Identify which cell holds the provided text, then report its [x, y] central coordinate. 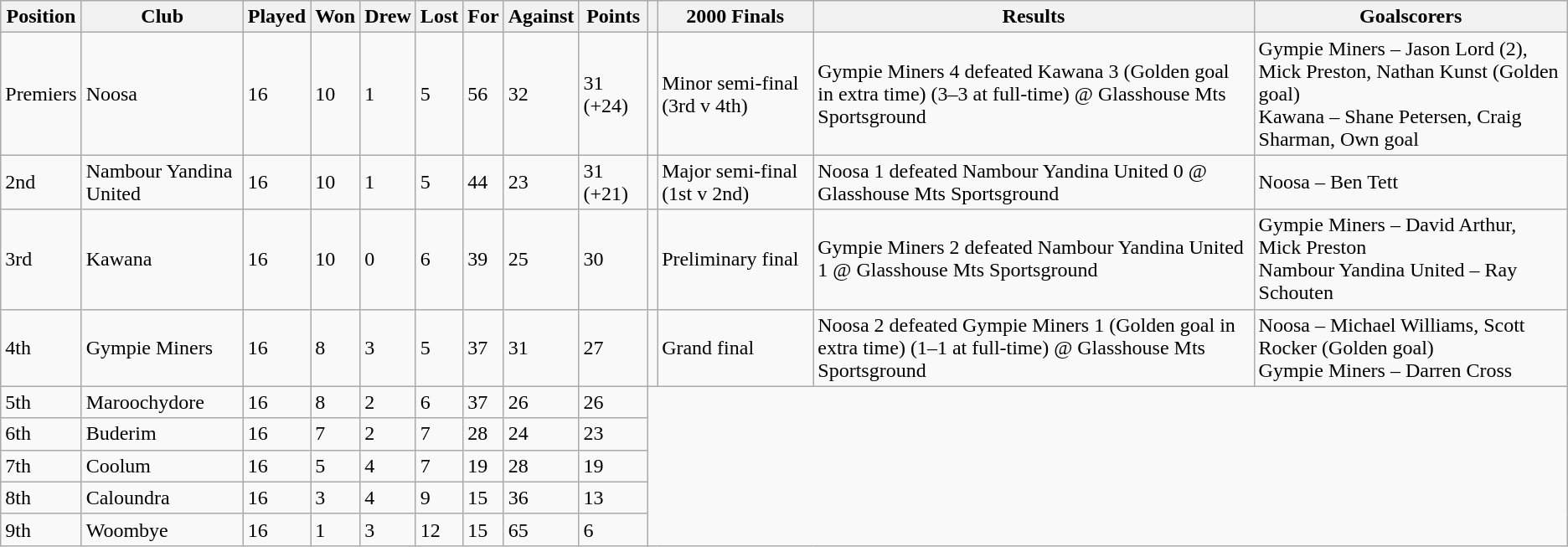
Club [162, 17]
Lost [439, 17]
25 [541, 260]
Noosa 2 defeated Gympie Miners 1 (Golden goal in extra time) (1–1 at full-time) @ Glasshouse Mts Sportsground [1034, 348]
13 [613, 498]
Against [541, 17]
8th [41, 498]
Points [613, 17]
31 (+24) [613, 94]
Noosa – Michael Williams, Scott Rocker (Golden goal)Gympie Miners – Darren Cross [1411, 348]
Noosa 1 defeated Nambour Yandina United 0 @ Glasshouse Mts Sportsground [1034, 183]
Gympie Miners 2 defeated Nambour Yandina United 1 @ Glasshouse Mts Sportsground [1034, 260]
9th [41, 529]
56 [483, 94]
9 [439, 498]
Kawana [162, 260]
Noosa [162, 94]
6th [41, 434]
Gympie Miners – David Arthur, Mick PrestonNambour Yandina United – Ray Schouten [1411, 260]
65 [541, 529]
24 [541, 434]
Caloundra [162, 498]
7th [41, 466]
Goalscorers [1411, 17]
Nambour Yandina United [162, 183]
Position [41, 17]
Results [1034, 17]
Gympie Miners 4 defeated Kawana 3 (Golden goal in extra time) (3–3 at full-time) @ Glasshouse Mts Sportsground [1034, 94]
Preliminary final [735, 260]
30 [613, 260]
Drew [389, 17]
Maroochydore [162, 402]
39 [483, 260]
Played [276, 17]
31 [541, 348]
2000 Finals [735, 17]
2nd [41, 183]
31 (+21) [613, 183]
Gympie Miners [162, 348]
Buderim [162, 434]
44 [483, 183]
27 [613, 348]
Major semi-final (1st v 2nd) [735, 183]
12 [439, 529]
4th [41, 348]
Minor semi-final (3rd v 4th) [735, 94]
Premiers [41, 94]
36 [541, 498]
Grand final [735, 348]
Woombye [162, 529]
For [483, 17]
Gympie Miners – Jason Lord (2), Mick Preston, Nathan Kunst (Golden goal)Kawana – Shane Petersen, Craig Sharman, Own goal [1411, 94]
Noosa – Ben Tett [1411, 183]
Coolum [162, 466]
32 [541, 94]
3rd [41, 260]
0 [389, 260]
5th [41, 402]
Won [335, 17]
